Search for the cell housing the specified text and yield its (X, Y) center coordinate. 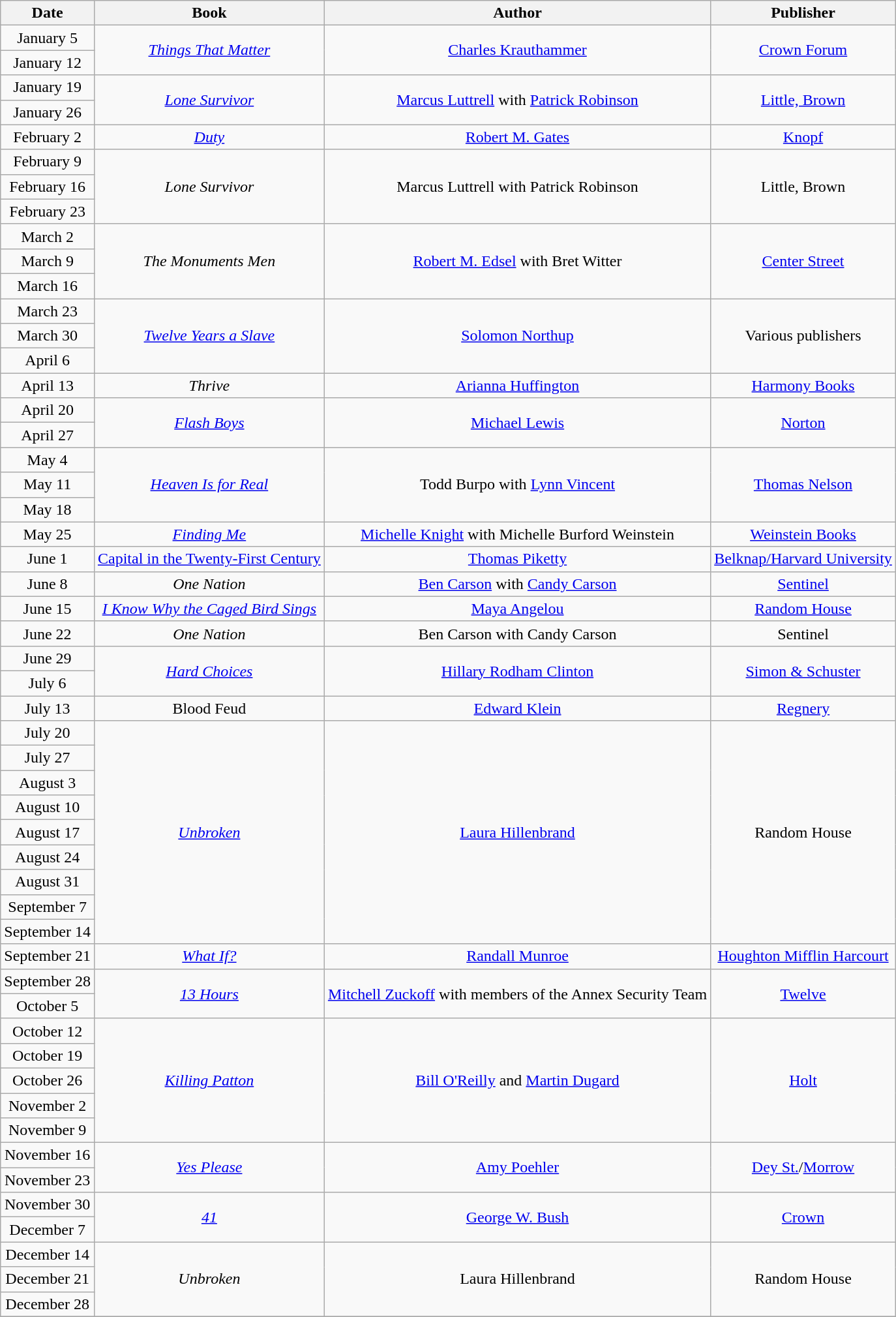
41 (209, 1217)
Heaven Is for Real (209, 485)
April 20 (48, 410)
November 9 (48, 1130)
Holt (803, 1080)
October 12 (48, 1031)
August 10 (48, 808)
April 13 (48, 386)
October 5 (48, 1006)
Harmony Books (803, 386)
Todd Burpo with Lynn Vincent (517, 485)
July 13 (48, 708)
February 23 (48, 211)
July 6 (48, 683)
Twelve (803, 993)
Dey St./Morrow (803, 1168)
Arianna Huffington (517, 386)
Flash Boys (209, 423)
June 29 (48, 658)
Houghton Mifflin Harcourt (803, 956)
What If? (209, 956)
I Know Why the Caged Bird Sings (209, 609)
Hillary Rodham Clinton (517, 671)
August 24 (48, 857)
December 21 (48, 1279)
January 26 (48, 112)
August 17 (48, 832)
October 19 (48, 1055)
Robert M. Edsel with Bret Witter (517, 261)
Robert M. Gates (517, 137)
September 21 (48, 956)
December 28 (48, 1304)
July 27 (48, 758)
Hard Choices (209, 671)
13 Hours (209, 993)
Michelle Knight with Michelle Burford Weinstein (517, 534)
Amy Poehler (517, 1168)
April 6 (48, 361)
March 16 (48, 286)
June 15 (48, 609)
Mitchell Zuckoff with members of the Annex Security Team (517, 993)
December 14 (48, 1254)
Michael Lewis (517, 423)
Randall Munroe (517, 956)
Book (209, 13)
Publisher (803, 13)
September 14 (48, 931)
Weinstein Books (803, 534)
Edward Klein (517, 708)
February 16 (48, 187)
May 25 (48, 534)
November 30 (48, 1205)
April 27 (48, 435)
Solomon Northup (517, 336)
Capital in the Twenty-First Century (209, 559)
January 5 (48, 38)
February 9 (48, 162)
George W. Bush (517, 1217)
February 2 (48, 137)
Norton (803, 423)
October 26 (48, 1080)
September 7 (48, 907)
September 28 (48, 981)
Knopf (803, 137)
Bill O'Reilly and Martin Dugard (517, 1080)
August 31 (48, 882)
Blood Feud (209, 708)
Finding Me (209, 534)
March 30 (48, 336)
November 23 (48, 1180)
Charles Krauthammer (517, 50)
Twelve Years a Slave (209, 336)
May 4 (48, 460)
Crown (803, 1217)
Belknap/Harvard University (803, 559)
Center Street (803, 261)
June 22 (48, 633)
May 18 (48, 509)
Thomas Nelson (803, 485)
Crown Forum (803, 50)
March 2 (48, 236)
Regnery (803, 708)
June 1 (48, 559)
Date (48, 13)
Maya Angelou (517, 609)
Simon & Schuster (803, 671)
Thrive (209, 386)
January 19 (48, 87)
July 20 (48, 733)
Yes Please (209, 1168)
Duty (209, 137)
June 8 (48, 584)
December 7 (48, 1230)
March 23 (48, 311)
Killing Patton (209, 1080)
The Monuments Men (209, 261)
January 12 (48, 63)
Various publishers (803, 336)
August 3 (48, 783)
November 16 (48, 1155)
March 9 (48, 261)
May 11 (48, 485)
Thomas Piketty (517, 559)
November 2 (48, 1106)
Things That Matter (209, 50)
Author (517, 13)
